Extract the [x, y] coordinate from the center of the cell holding the provided text.  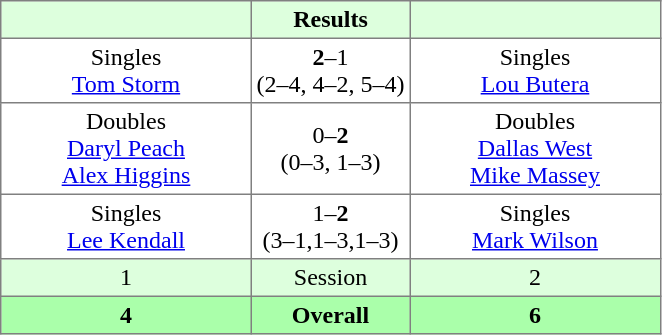
SinglesMark Wilson [535, 226]
SinglesLee Kendall [126, 226]
SinglesTom Storm [126, 70]
2–1(2–4, 4–2, 5–4) [330, 70]
DoublesDallas WestMike Massey [535, 149]
SinglesLou Butera [535, 70]
4 [126, 315]
1 [126, 278]
Overall [330, 315]
Session [330, 278]
2 [535, 278]
DoublesDaryl PeachAlex Higgins [126, 149]
Results [330, 20]
0–2(0–3, 1–3) [330, 149]
1–2(3–1,1–3,1–3) [330, 226]
6 [535, 315]
